Search for the cell housing the specified text and yield its [x, y] center coordinate. 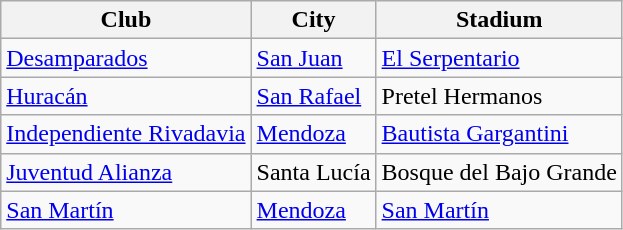
Independiente Rivadavia [126, 134]
Bautista Gargantini [499, 134]
El Serpentario [499, 58]
Huracán [126, 96]
Stadium [499, 20]
Santa Lucía [314, 172]
Bosque del Bajo Grande [499, 172]
Desamparados [126, 58]
Juventud Alianza [126, 172]
Club [126, 20]
San Juan [314, 58]
San Rafael [314, 96]
City [314, 20]
Pretel Hermanos [499, 96]
